Determine the (X, Y) coordinate at the center of the cell enclosing the given text.  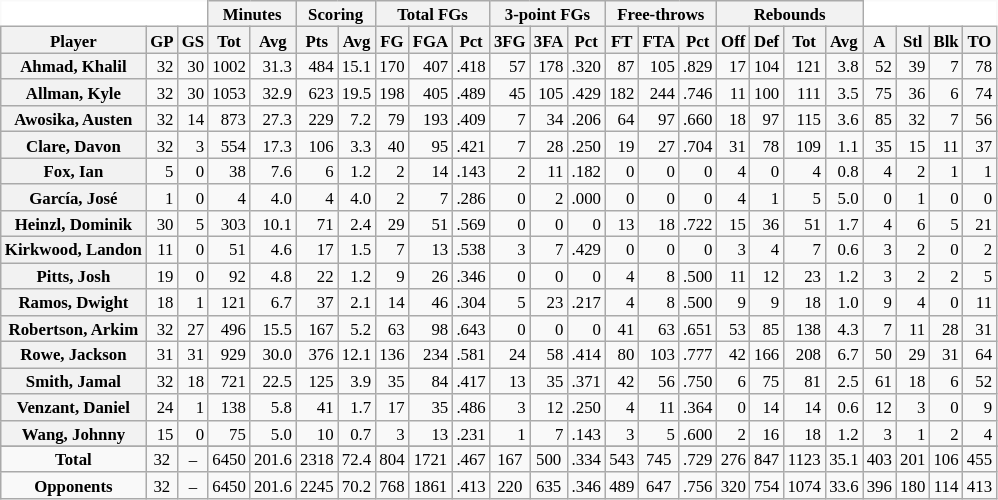
40 (392, 145)
1074 (804, 486)
12.1 (357, 355)
Robertson, Arkim (74, 328)
Clare, Davon (74, 145)
87 (622, 66)
623 (317, 93)
103 (658, 355)
.418 (471, 66)
2.4 (357, 224)
.320 (586, 66)
16 (766, 433)
80 (622, 355)
2245 (317, 486)
104 (766, 66)
.371 (586, 381)
.581 (471, 355)
Kirkwood, Landon (74, 250)
FTA (658, 40)
.489 (471, 93)
178 (549, 66)
.600 (698, 433)
72.4 (357, 459)
.651 (698, 328)
2318 (317, 459)
.729 (698, 459)
4.3 (844, 328)
Venzant, Daniel (74, 407)
635 (549, 486)
GS (194, 40)
46 (431, 302)
455 (980, 459)
136 (392, 355)
32.9 (273, 93)
Ramos, Dwight (74, 302)
125 (317, 381)
.569 (471, 224)
1.5 (357, 250)
.722 (698, 224)
.704 (698, 145)
19.5 (357, 93)
489 (622, 486)
34 (549, 119)
Player (74, 40)
.413 (471, 486)
31.3 (273, 66)
320 (734, 486)
A (880, 40)
4.6 (273, 250)
FGA (431, 40)
50 (880, 355)
170 (392, 66)
198 (392, 93)
22 (317, 276)
.643 (471, 328)
413 (980, 486)
Total FGs (432, 14)
543 (622, 459)
.538 (471, 250)
30.0 (273, 355)
407 (431, 66)
403 (880, 459)
768 (392, 486)
100 (766, 93)
.231 (471, 433)
.206 (586, 119)
3-point FGs (548, 14)
396 (880, 486)
Heinzl, Dominik (74, 224)
3.8 (844, 66)
98 (431, 328)
74 (980, 93)
Awosika, Austen (74, 119)
.421 (471, 145)
111 (804, 93)
208 (804, 355)
229 (317, 119)
58 (549, 355)
721 (229, 381)
1721 (431, 459)
745 (658, 459)
Opponents (74, 486)
Wang, Johnny (74, 433)
Rebounds (790, 14)
Fox, Ian (74, 171)
.182 (586, 171)
79 (392, 119)
1053 (229, 93)
405 (431, 93)
15.1 (357, 66)
Stl (912, 40)
.756 (698, 486)
201 (912, 459)
182 (622, 93)
754 (766, 486)
1.1 (844, 145)
92 (229, 276)
22.5 (273, 381)
.217 (586, 302)
166 (766, 355)
10 (317, 433)
35.1 (844, 459)
.829 (698, 66)
3.9 (357, 381)
5.8 (273, 407)
Rowe, Jackson (74, 355)
Def (766, 40)
.414 (586, 355)
70.2 (357, 486)
.409 (471, 119)
Pts (317, 40)
.750 (698, 381)
García, José (74, 197)
.467 (471, 459)
Ahmad, Khalil (74, 66)
500 (549, 459)
Minutes (252, 14)
.286 (471, 197)
71 (317, 224)
45 (510, 93)
.660 (698, 119)
15.5 (273, 328)
81 (804, 381)
FT (622, 40)
Allman, Kyle (74, 93)
.486 (471, 407)
3.5 (844, 93)
Scoring (336, 14)
38 (229, 171)
.334 (586, 459)
0.8 (844, 171)
61 (880, 381)
.364 (698, 407)
3.3 (357, 145)
.304 (471, 302)
114 (946, 486)
1123 (804, 459)
Total (74, 459)
84 (431, 381)
7.6 (273, 171)
847 (766, 459)
TO (980, 40)
929 (229, 355)
Blk (946, 40)
17.3 (273, 145)
376 (317, 355)
FG (392, 40)
95 (431, 145)
Smith, Jamal (74, 381)
873 (229, 119)
7.2 (357, 119)
.777 (698, 355)
33.6 (844, 486)
234 (431, 355)
5.2 (357, 328)
647 (658, 486)
496 (229, 328)
3FA (549, 40)
26 (431, 276)
484 (317, 66)
39 (912, 66)
109 (804, 145)
.000 (586, 197)
0.7 (357, 433)
57 (510, 66)
220 (510, 486)
554 (229, 145)
276 (734, 459)
2.1 (357, 302)
21 (980, 224)
4.8 (273, 276)
27.3 (273, 119)
804 (392, 459)
3FG (510, 40)
193 (431, 119)
GP (162, 40)
1.0 (844, 302)
180 (912, 486)
1861 (431, 486)
10.1 (273, 224)
Pitts, Josh (74, 276)
2.5 (844, 381)
.417 (471, 381)
Off (734, 40)
115 (804, 119)
3.6 (844, 119)
303 (229, 224)
244 (658, 93)
.746 (698, 93)
1002 (229, 66)
53 (734, 328)
Free-throws (660, 14)
